Output the (x, y) coordinate of the center of the cell containing the given text.  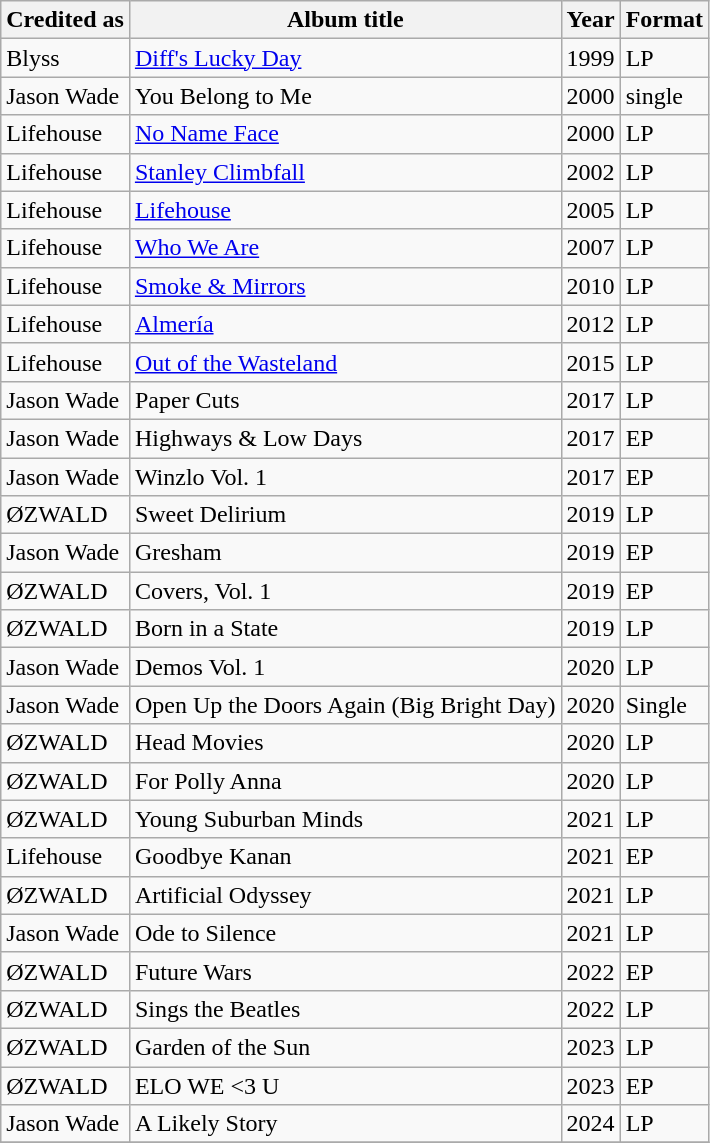
Open Up the Doors Again (Big Bright Day) (345, 705)
Paper Cuts (345, 400)
Blyss (66, 58)
Ode to Silence (345, 933)
Format (664, 20)
Single (664, 705)
Year (590, 20)
Credited as (66, 20)
single (664, 96)
2002 (590, 172)
Artificial Odyssey (345, 895)
Album title (345, 20)
Sings the Beatles (345, 1009)
Stanley Climbfall (345, 172)
2007 (590, 248)
No Name Face (345, 134)
Gresham (345, 553)
Almería (345, 324)
Winzlo Vol. 1 (345, 477)
Smoke & Mirrors (345, 286)
Young Suburban Minds (345, 819)
Covers, Vol. 1 (345, 591)
2024 (590, 1124)
ELO WE <3 U (345, 1085)
Garden of the Sun (345, 1047)
2015 (590, 362)
Head Movies (345, 743)
Future Wars (345, 971)
Born in a State (345, 629)
You Belong to Me (345, 96)
1999 (590, 58)
For Polly Anna (345, 781)
Demos Vol. 1 (345, 667)
Out of the Wasteland (345, 362)
Goodbye Kanan (345, 857)
2012 (590, 324)
A Likely Story (345, 1124)
2005 (590, 210)
Sweet Delirium (345, 515)
Diff's Lucky Day (345, 58)
2010 (590, 286)
Who We Are (345, 248)
Highways & Low Days (345, 438)
